From the cell containing the given text, extract its center point as [x, y] coordinate. 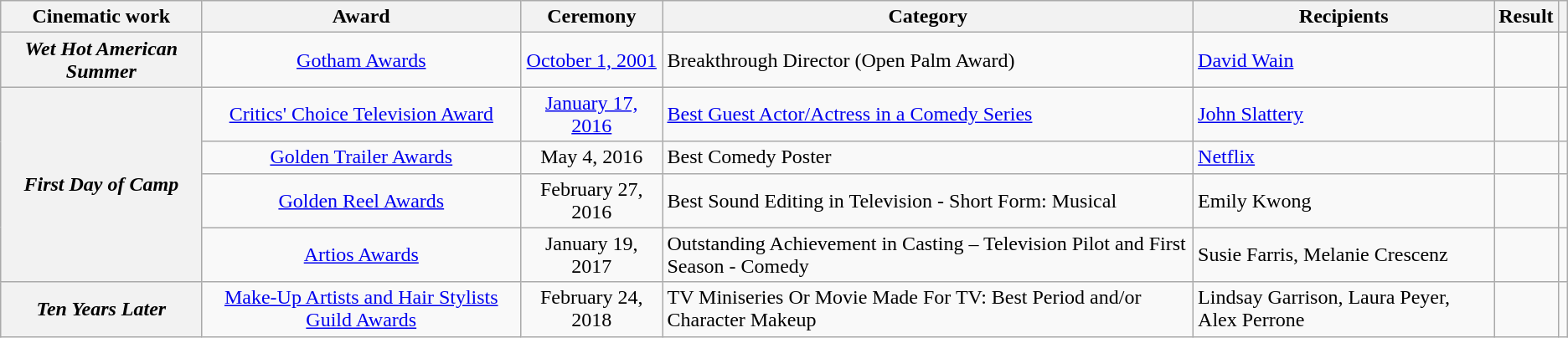
Lindsay Garrison, Laura Peyer, Alex Perrone [1344, 310]
Emily Kwong [1344, 201]
Result [1526, 17]
Ceremony [591, 17]
Artios Awards [362, 254]
TV Miniseries Or Movie Made For TV: Best Period and/or Character Makeup [928, 310]
Golden Trailer Awards [362, 157]
Golden Reel Awards [362, 201]
Make-Up Artists and Hair Stylists Guild Awards [362, 310]
Award [362, 17]
Ten Years Later [101, 310]
Outstanding Achievement in Casting – Television Pilot and First Season - Comedy [928, 254]
Cinematic work [101, 17]
October 1, 2001 [591, 60]
Breakthrough Director (Open Palm Award) [928, 60]
First Day of Camp [101, 184]
Netflix [1344, 157]
Critics' Choice Television Award [362, 114]
May 4, 2016 [591, 157]
January 19, 2017 [591, 254]
Best Comedy Poster [928, 157]
Wet Hot American Summer [101, 60]
February 27, 2016 [591, 201]
February 24, 2018 [591, 310]
Recipients [1344, 17]
Susie Farris, Melanie Crescenz [1344, 254]
Best Guest Actor/Actress in a Comedy Series [928, 114]
Category [928, 17]
David Wain [1344, 60]
Best Sound Editing in Television - Short Form: Musical [928, 201]
John Slattery [1344, 114]
Gotham Awards [362, 60]
January 17, 2016 [591, 114]
